From the cell containing the given text, extract its center point as (x, y) coordinate. 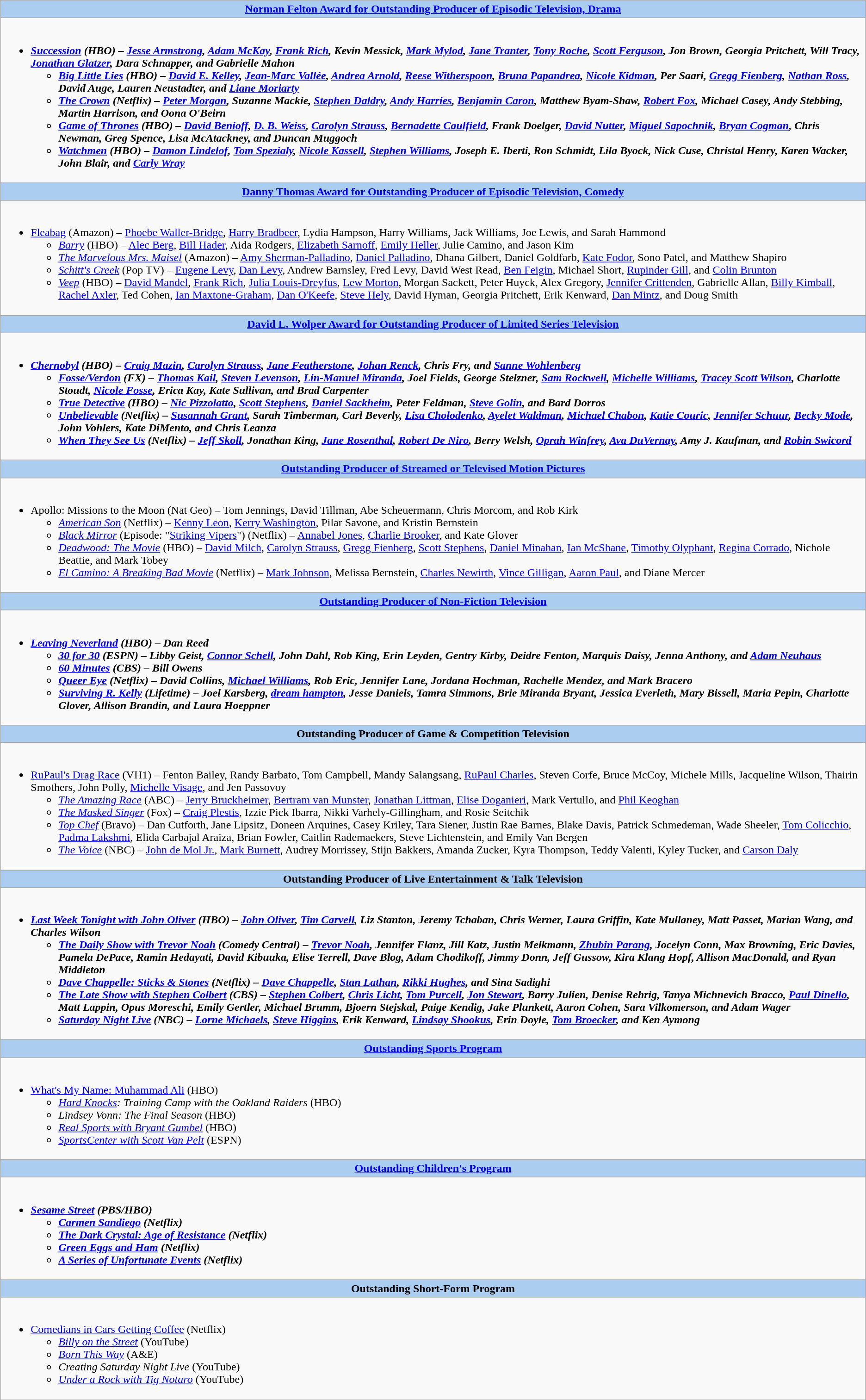
David L. Wolper Award for Outstanding Producer of Limited Series Television (433, 324)
Outstanding Producer of Non-Fiction Television (433, 601)
Danny Thomas Award for Outstanding Producer of Episodic Television, Comedy (433, 192)
Norman Felton Award for Outstanding Producer of Episodic Television, Drama (433, 9)
Outstanding Children's Program (433, 1169)
Outstanding Producer of Live Entertainment & Talk Television (433, 879)
Outstanding Sports Program (433, 1049)
Outstanding Short-Form Program (433, 1288)
Outstanding Producer of Game & Competition Television (433, 734)
Outstanding Producer of Streamed or Televised Motion Pictures (433, 469)
